Scan for the cell matching the given text and deliver its (x, y) coordinate at center. 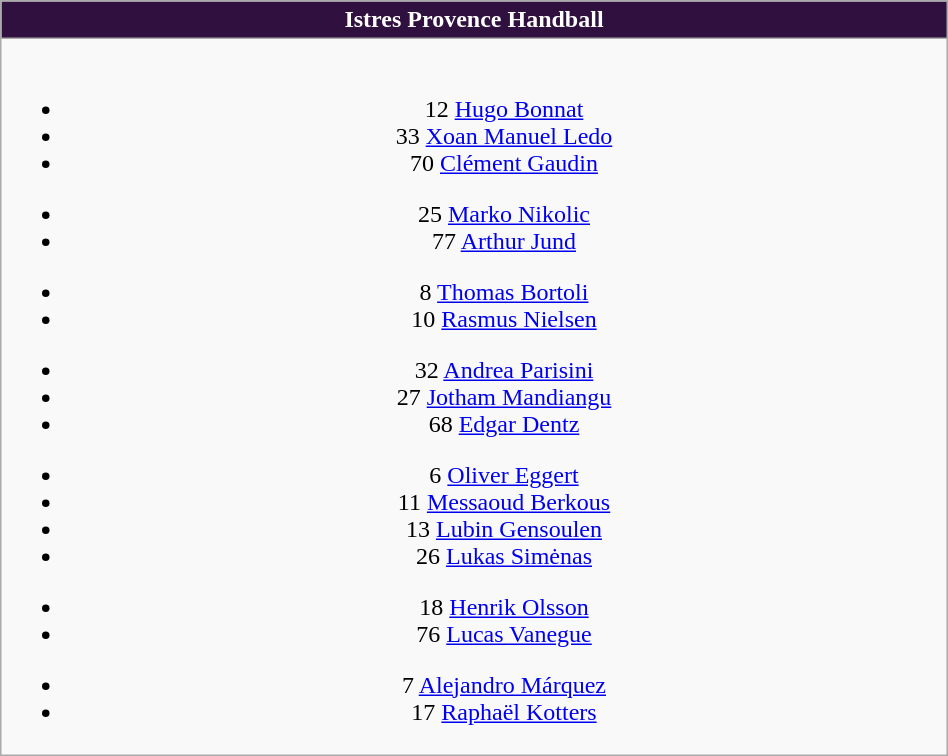
Istres Provence Handball (474, 20)
